For the text-containing cell, return its midpoint in [x, y] coordinate format. 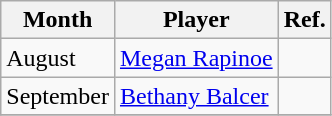
September [58, 96]
Ref. [304, 20]
Month [58, 20]
Bethany Balcer [196, 96]
August [58, 58]
Player [196, 20]
Megan Rapinoe [196, 58]
